Return the [X, Y] coordinate for the center point of the cell that contains the specified text.  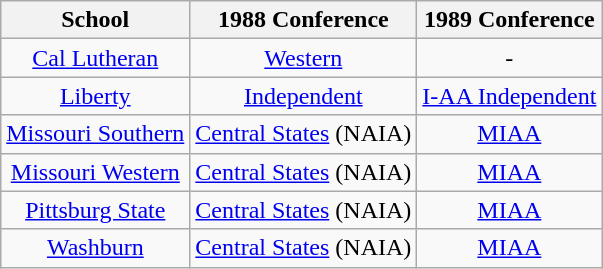
I-AA Independent [510, 96]
School [96, 20]
Cal Lutheran [96, 58]
Liberty [96, 96]
Western [304, 58]
1988 Conference [304, 20]
- [510, 58]
Washburn [96, 248]
Missouri Western [96, 172]
Independent [304, 96]
Pittsburg State [96, 210]
1989 Conference [510, 20]
Missouri Southern [96, 134]
